Output the [x, y] coordinate of the center of the cell containing the given text.  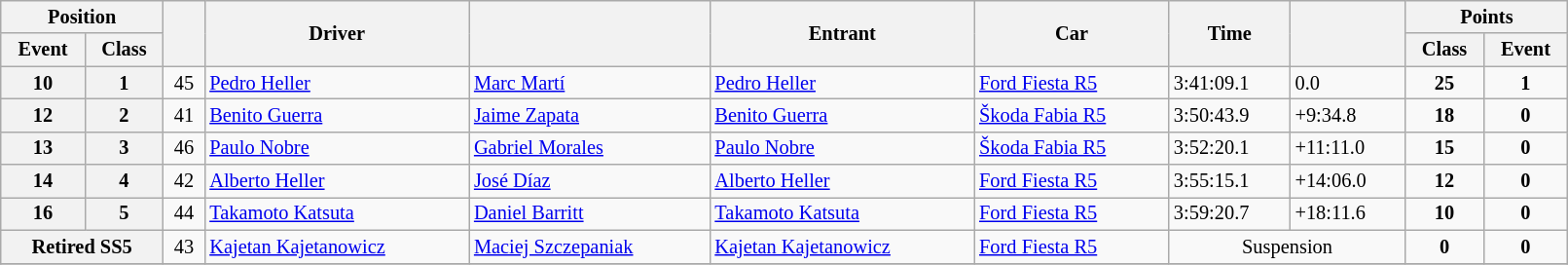
43 [183, 246]
3:52:20.1 [1230, 148]
3 [124, 148]
44 [183, 213]
46 [183, 148]
0.0 [1348, 83]
+11:11.0 [1348, 148]
Entrant [842, 33]
Marc Martí [590, 83]
Retired SS5 [82, 246]
Maciej Szczepaniak [590, 246]
Car [1072, 33]
25 [1444, 83]
41 [183, 115]
3:59:20.7 [1230, 213]
3:55:15.1 [1230, 181]
+18:11.6 [1348, 213]
15 [1444, 148]
Suspension [1287, 246]
Daniel Barritt [590, 213]
+9:34.8 [1348, 115]
5 [124, 213]
18 [1444, 115]
Time [1230, 33]
16 [43, 213]
Driver [337, 33]
4 [124, 181]
Position [82, 17]
45 [183, 83]
Gabriel Morales [590, 148]
3:41:09.1 [1230, 83]
+14:06.0 [1348, 181]
13 [43, 148]
2 [124, 115]
José Díaz [590, 181]
3:50:43.9 [1230, 115]
Points [1487, 17]
Jaime Zapata [590, 115]
42 [183, 181]
14 [43, 181]
